Output the [x, y] coordinate of the center of the cell containing the given text.  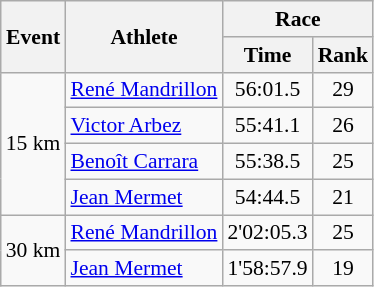
21 [344, 197]
2'02:05.3 [267, 233]
55:38.5 [267, 162]
54:44.5 [267, 197]
1'58:57.9 [267, 269]
26 [344, 126]
Rank [344, 55]
15 km [34, 143]
29 [344, 90]
Race [298, 19]
Time [267, 55]
Victor Arbez [144, 126]
55:41.1 [267, 126]
30 km [34, 250]
Athlete [144, 36]
Event [34, 36]
Benoît Carrara [144, 162]
19 [344, 269]
56:01.5 [267, 90]
